Provide the (X, Y) coordinate of the cell's center where the given text is located.  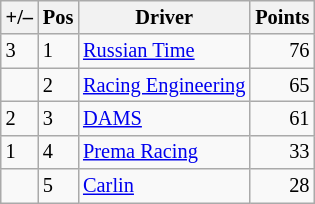
65 (282, 85)
Points (282, 17)
Pos (58, 17)
28 (282, 186)
5 (58, 186)
Carlin (164, 186)
DAMS (164, 118)
+/– (20, 17)
Racing Engineering (164, 85)
Prema Racing (164, 152)
Driver (164, 17)
61 (282, 118)
76 (282, 51)
Russian Time (164, 51)
4 (58, 152)
33 (282, 152)
